Scan for the cell matching the given text and deliver its [X, Y] coordinate at center. 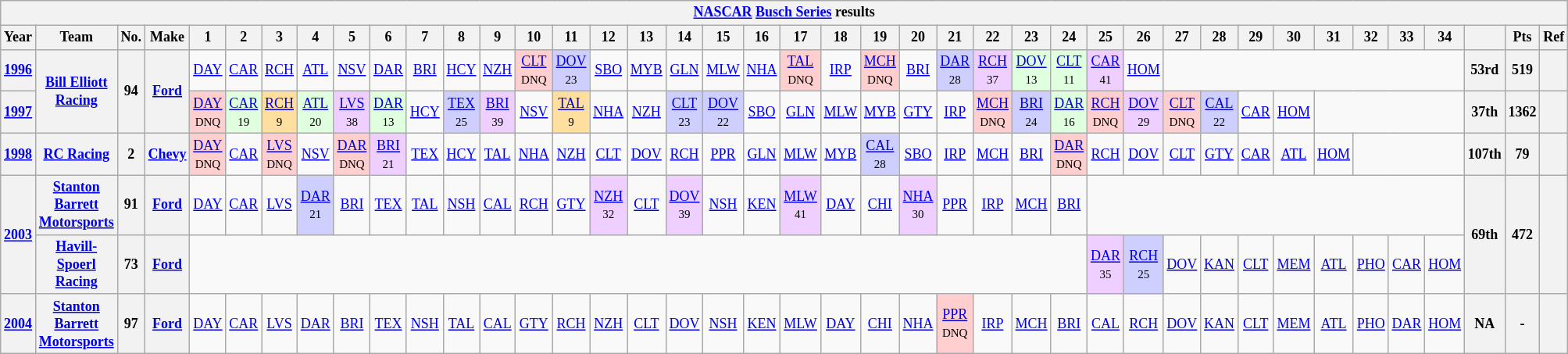
107th [1485, 154]
472 [1522, 234]
1996 [19, 70]
Ref [1554, 38]
28 [1220, 38]
DOV13 [1031, 70]
Pts [1522, 38]
2004 [19, 324]
DOV29 [1144, 113]
Year [19, 38]
14 [684, 38]
9 [498, 38]
RCH25 [1144, 264]
4 [316, 38]
DOV23 [571, 70]
1997 [19, 113]
12 [609, 38]
Make [167, 38]
32 [1370, 38]
NHA30 [918, 205]
29 [1255, 38]
Bill Elliott Racing [77, 91]
1998 [19, 154]
13 [646, 38]
20 [918, 38]
91 [131, 205]
24 [1069, 38]
NZH32 [609, 205]
RC Racing [77, 154]
Havill-Spoerl Racing [77, 264]
23 [1031, 38]
DAR21 [316, 205]
ATL20 [316, 113]
DOV22 [723, 113]
CAR41 [1106, 70]
CLT11 [1069, 70]
519 [1522, 70]
NA [1485, 324]
19 [880, 38]
53rd [1485, 70]
6 [389, 38]
27 [1182, 38]
73 [131, 264]
CAL22 [1220, 113]
34 [1445, 38]
DAR16 [1069, 113]
Chevy [167, 154]
21 [955, 38]
RCHDNQ [1106, 113]
11 [571, 38]
17 [800, 38]
7 [425, 38]
CAR19 [244, 113]
DOV39 [684, 205]
TEX25 [461, 113]
18 [841, 38]
15 [723, 38]
- [1522, 324]
69th [1485, 234]
CLT23 [684, 113]
No. [131, 38]
26 [1144, 38]
25 [1106, 38]
DAR35 [1106, 264]
DAR13 [389, 113]
10 [534, 38]
1362 [1522, 113]
33 [1406, 38]
37th [1485, 113]
PPRDNQ [955, 324]
NASCAR Busch Series results [784, 13]
22 [993, 38]
16 [762, 38]
3 [280, 38]
8 [461, 38]
TAL9 [571, 113]
RCH37 [993, 70]
Team [77, 38]
CAL28 [880, 154]
2003 [19, 234]
LVSDNQ [280, 154]
79 [1522, 154]
31 [1334, 38]
RCH9 [280, 113]
TALDNQ [800, 70]
BRI39 [498, 113]
5 [352, 38]
1 [208, 38]
MLW41 [800, 205]
30 [1294, 38]
LVS38 [352, 113]
97 [131, 324]
94 [131, 91]
BRI21 [389, 154]
BRI24 [1031, 113]
DAR28 [955, 70]
